Extract the [x, y] coordinate from the center of the cell holding the provided text.  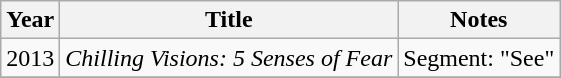
Year [30, 20]
Notes [479, 20]
Title [229, 20]
Chilling Visions: 5 Senses of Fear [229, 58]
2013 [30, 58]
Segment: "See" [479, 58]
